Detect which cell encompasses the target text, then output its [X, Y] center coordinate. 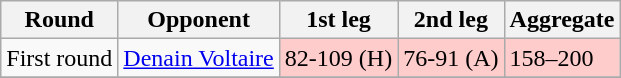
1st leg [338, 20]
2nd leg [451, 20]
158–200 [562, 58]
First round [60, 58]
Opponent [198, 20]
Round [60, 20]
Aggregate [562, 20]
82-109 (H) [338, 58]
76-91 (A) [451, 58]
Denain Voltaire [198, 58]
